Identify which cell holds the provided text, then report its [x, y] central coordinate. 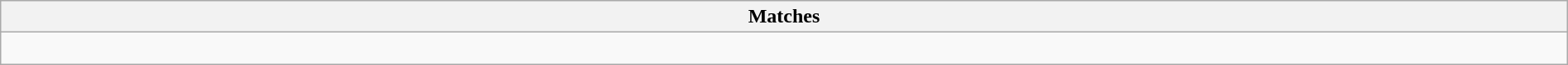
Matches [784, 17]
